Identify which cell holds the provided text, then report its (X, Y) central coordinate. 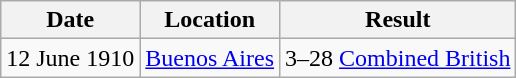
3–28 Combined British (398, 58)
Buenos Aires (210, 58)
12 June 1910 (70, 58)
Location (210, 20)
Date (70, 20)
Result (398, 20)
